Output the (X, Y) coordinate of the center of the cell containing the given text.  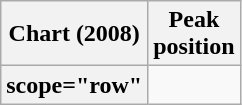
Peakposition (194, 34)
Chart (2008) (74, 34)
scope="row" (74, 85)
